Capture the cell that displays the provided text and extract its [X, Y] central coordinate. 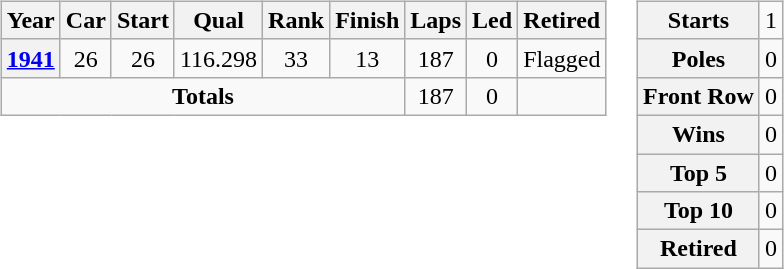
Rank [296, 20]
Qual [218, 20]
Top 10 [698, 211]
33 [296, 58]
Totals [203, 96]
Year [30, 20]
1 [770, 20]
Top 5 [698, 173]
Start [142, 20]
Flagged [562, 58]
Laps [436, 20]
116.298 [218, 58]
1941 [30, 58]
Poles [698, 58]
13 [368, 58]
Led [492, 20]
Finish [368, 20]
Wins [698, 134]
Front Row [698, 96]
Car [86, 20]
Starts [698, 20]
